Provide the (X, Y) coordinate of the cell's center where the given text is located.  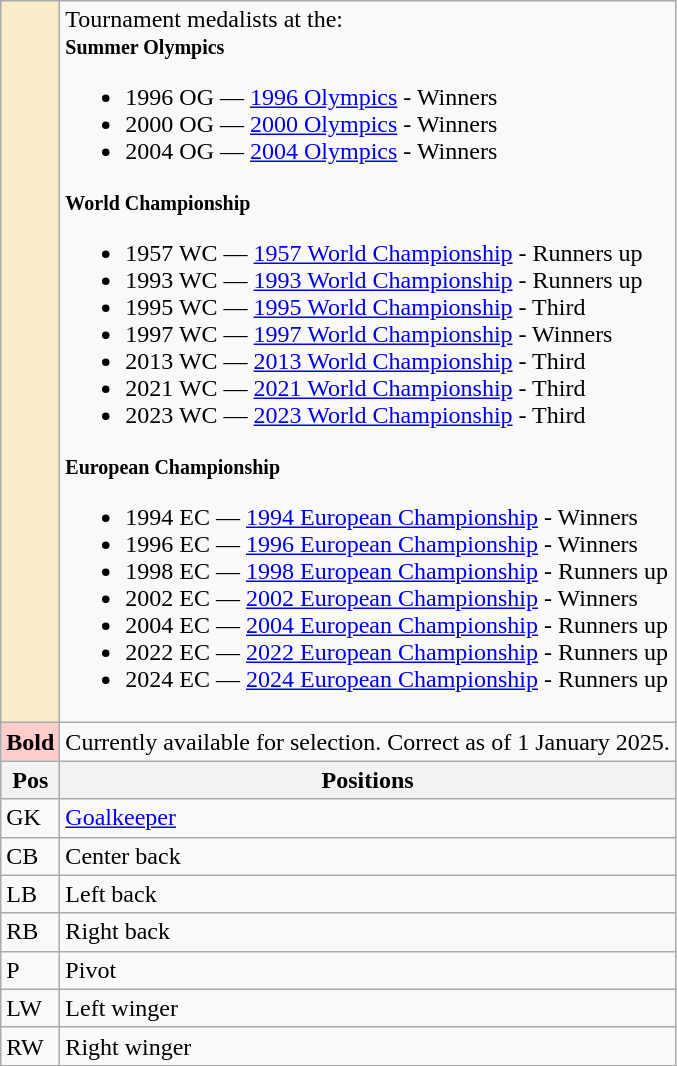
Center back (368, 856)
CB (30, 856)
Pos (30, 780)
Right back (368, 932)
GK (30, 818)
Goalkeeper (368, 818)
Bold (30, 742)
P (30, 970)
Left back (368, 894)
Currently available for selection. Correct as of 1 January 2025. (368, 742)
RW (30, 1046)
LW (30, 1008)
Left winger (368, 1008)
LB (30, 894)
Right winger (368, 1046)
Positions (368, 780)
Pivot (368, 970)
RB (30, 932)
